Scan for the cell matching the given text and deliver its (X, Y) coordinate at center. 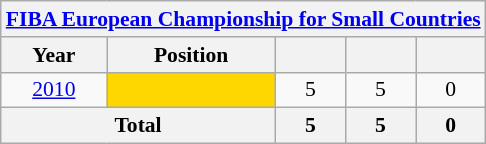
Year (54, 55)
Position (191, 55)
FIBA European Championship for Small Countries (244, 19)
2010 (54, 90)
Total (138, 126)
